Capture the cell that displays the provided text and extract its (x, y) central coordinate. 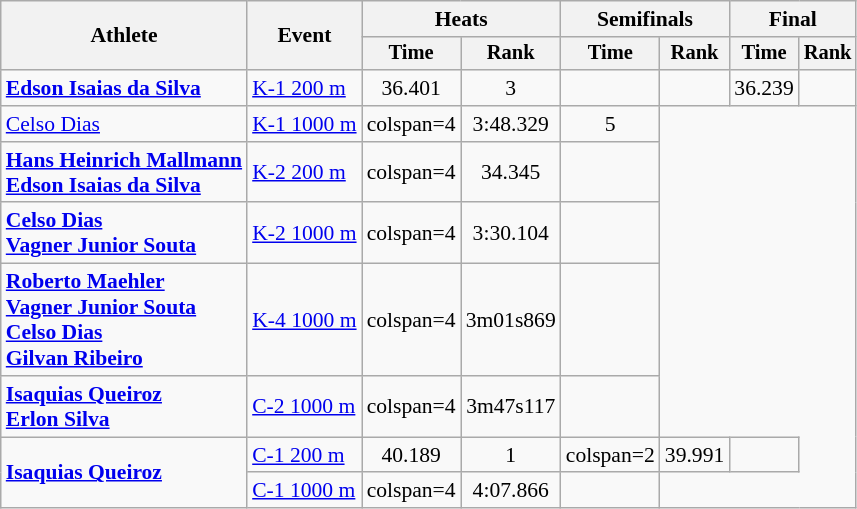
K-1 1000 m (304, 124)
36.401 (412, 88)
K-4 1000 m (304, 320)
3 (511, 88)
3m01s869 (511, 320)
3:48.329 (511, 124)
C-1 200 m (304, 455)
1 (511, 455)
Heats (462, 19)
39.991 (694, 455)
K-2 200 m (304, 172)
3m47s117 (511, 406)
Roberto MaehlerVagner Junior SoutaCelso DiasGilvan Ribeiro (124, 320)
36.239 (764, 88)
40.189 (412, 455)
Celso Dias (124, 124)
34.345 (511, 172)
Event (304, 36)
Athlete (124, 36)
Edson Isaias da Silva (124, 88)
Isaquias QueirozErlon Silva (124, 406)
Final (792, 19)
4:07.866 (511, 491)
Semifinals (646, 19)
C-2 1000 m (304, 406)
5 (610, 124)
Celso DiasVagner Junior Souta (124, 234)
Isaquias Queiroz (124, 472)
colspan=2 (610, 455)
K-1 200 m (304, 88)
3:30.104 (511, 234)
K-2 1000 m (304, 234)
C-1 1000 m (304, 491)
Hans Heinrich MallmannEdson Isaias da Silva (124, 172)
